Detect which cell encompasses the target text, then output its [x, y] center coordinate. 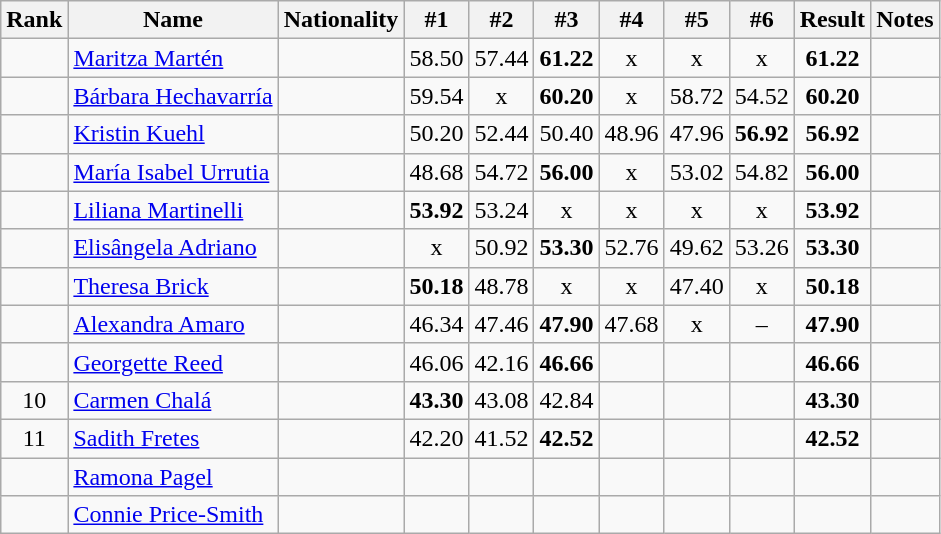
Nationality [341, 20]
53.26 [762, 248]
10 [34, 400]
48.68 [436, 172]
Connie Price-Smith [173, 515]
Carmen Chalá [173, 400]
41.52 [502, 438]
Alexandra Amaro [173, 324]
49.62 [696, 248]
53.02 [696, 172]
54.72 [502, 172]
48.96 [632, 134]
Rank [34, 20]
43.08 [502, 400]
Liliana Martinelli [173, 210]
#4 [632, 20]
59.54 [436, 96]
Sadith Fretes [173, 438]
57.44 [502, 58]
11 [34, 438]
58.50 [436, 58]
48.78 [502, 286]
50.20 [436, 134]
53.24 [502, 210]
46.06 [436, 362]
47.68 [632, 324]
– [762, 324]
Bárbara Hechavarría [173, 96]
María Isabel Urrutia [173, 172]
Name [173, 20]
54.52 [762, 96]
50.40 [566, 134]
#6 [762, 20]
52.44 [502, 134]
Theresa Brick [173, 286]
Maritza Martén [173, 58]
50.92 [502, 248]
58.72 [696, 96]
54.82 [762, 172]
42.16 [502, 362]
#5 [696, 20]
Notes [905, 20]
47.46 [502, 324]
42.20 [436, 438]
46.34 [436, 324]
Ramona Pagel [173, 477]
42.84 [566, 400]
Georgette Reed [173, 362]
#1 [436, 20]
47.96 [696, 134]
52.76 [632, 248]
#2 [502, 20]
Kristin Kuehl [173, 134]
Elisângela Adriano [173, 248]
Result [832, 20]
#3 [566, 20]
47.40 [696, 286]
